Output the [x, y] coordinate of the center of the cell containing the given text.  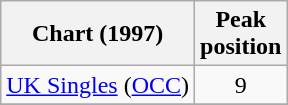
UK Singles (OCC) [98, 85]
9 [241, 85]
Peakposition [241, 34]
Chart (1997) [98, 34]
